Find where the given text appears and provide that cell's center as (x, y) coordinate. 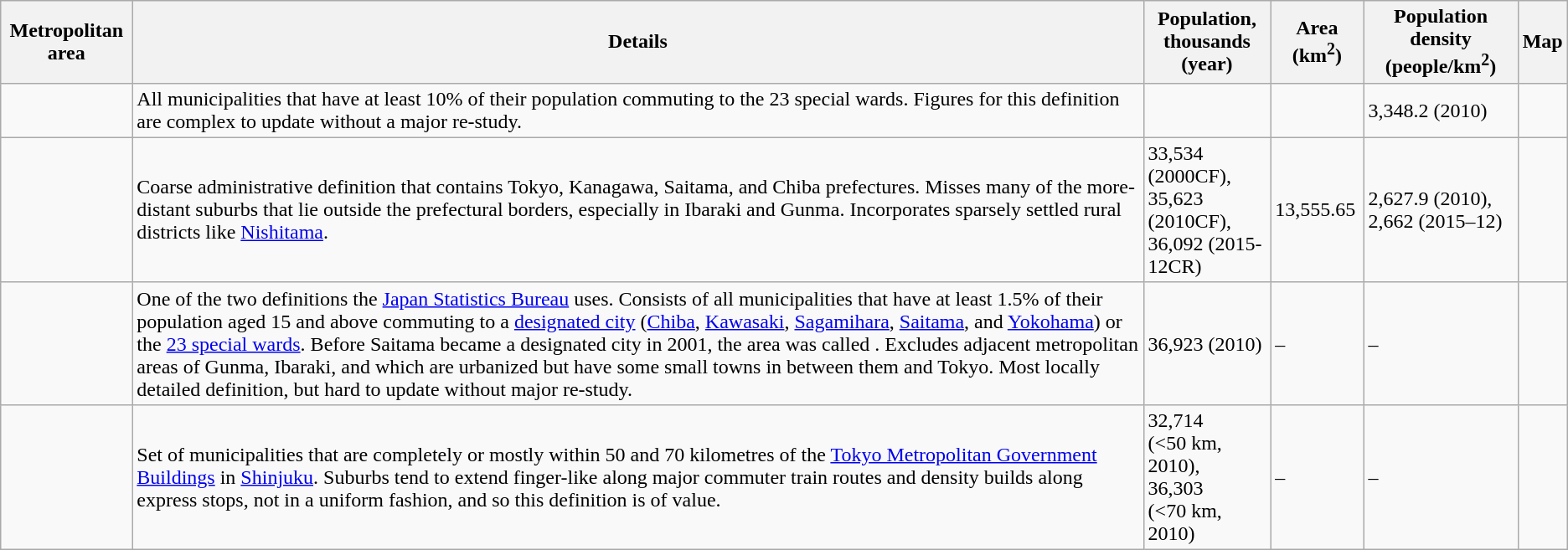
32,714 (<50 km, 2010), 36,303 (<70 km, 2010) (1207, 477)
Population density (people/km2) (1441, 42)
36,923 (2010) (1207, 343)
13,555.65 (1317, 209)
Metropolitan area (67, 42)
Area (km2) (1317, 42)
Map (1543, 42)
2,627.9 (2010), 2,662 (2015–12) (1441, 209)
33,534 (2000CF),35,623 (2010CF),36,092 (2015-12CR) (1207, 209)
Details (638, 42)
Population, thousands(year) (1207, 42)
3,348.2 (2010) (1441, 111)
